Pinpoint the cell where the given text exists, returning its (X, Y) midpoint coordinate. 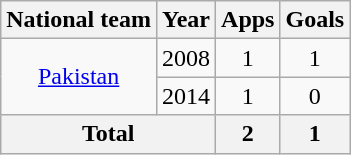
Total (108, 134)
Apps (248, 20)
2014 (186, 96)
0 (315, 96)
2008 (186, 58)
Year (186, 20)
National team (79, 20)
Goals (315, 20)
2 (248, 134)
Pakistan (79, 77)
